Scan for the cell matching the given text and deliver its [X, Y] coordinate at center. 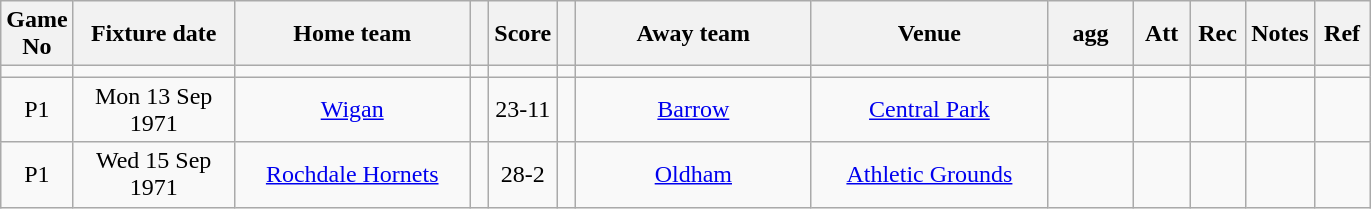
Mon 13 Sep 1971 [154, 110]
Away team [693, 34]
Oldham [693, 174]
Rochdale Hornets [352, 174]
Ref [1342, 34]
Att [1162, 34]
Fixture date [154, 34]
agg [1090, 34]
Barrow [693, 110]
Athletic Grounds [929, 174]
Central Park [929, 110]
Rec [1218, 34]
Score [523, 34]
Notes [1280, 34]
28-2 [523, 174]
Game No [37, 34]
Wed 15 Sep 1971 [154, 174]
Home team [352, 34]
Venue [929, 34]
23-11 [523, 110]
Wigan [352, 110]
